Determine the [x, y] coordinate at the center of the cell enclosing the given text.  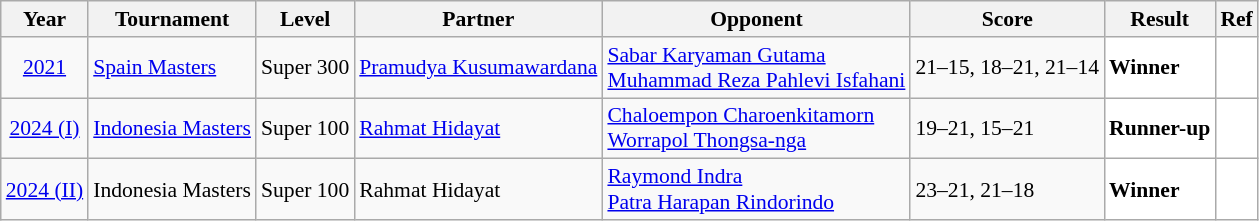
19–21, 15–21 [1007, 128]
Level [305, 19]
Sabar Karyaman Gutama Muhammad Reza Pahlevi Isfahani [756, 68]
Pramudya Kusumawardana [478, 68]
2024 (I) [44, 128]
23–21, 21–18 [1007, 190]
2024 (II) [44, 190]
Ref [1236, 19]
Partner [478, 19]
Opponent [756, 19]
Runner-up [1160, 128]
Chaloempon Charoenkitamorn Worrapol Thongsa-nga [756, 128]
2021 [44, 68]
Result [1160, 19]
21–15, 18–21, 21–14 [1007, 68]
Raymond Indra Patra Harapan Rindorindo [756, 190]
Tournament [172, 19]
Super 300 [305, 68]
Year [44, 19]
Spain Masters [172, 68]
Score [1007, 19]
